Locate the cell with the specified text and output its [x, y] center coordinate. 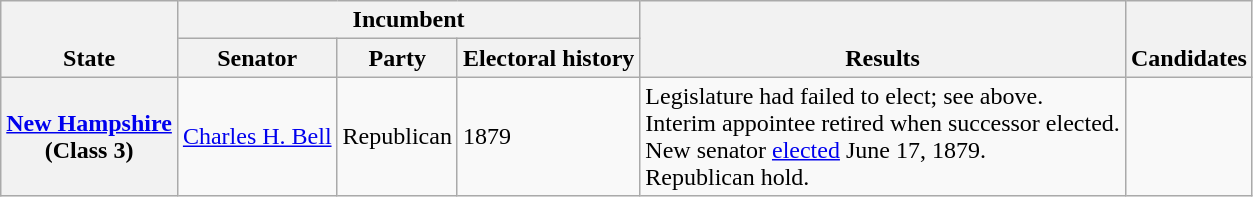
New Hampshire(Class 3) [90, 136]
Republican [397, 136]
Senator [257, 58]
Charles H. Bell [257, 136]
Electoral history [548, 58]
Candidates [1188, 39]
State [90, 39]
Party [397, 58]
Incumbent [408, 20]
Legislature had failed to elect; see above.Interim appointee retired when successor elected.New senator elected June 17, 1879.Republican hold. [883, 136]
1879 [548, 136]
Results [883, 39]
